Return the (X, Y) coordinate for the center point of the cell that contains the specified text.  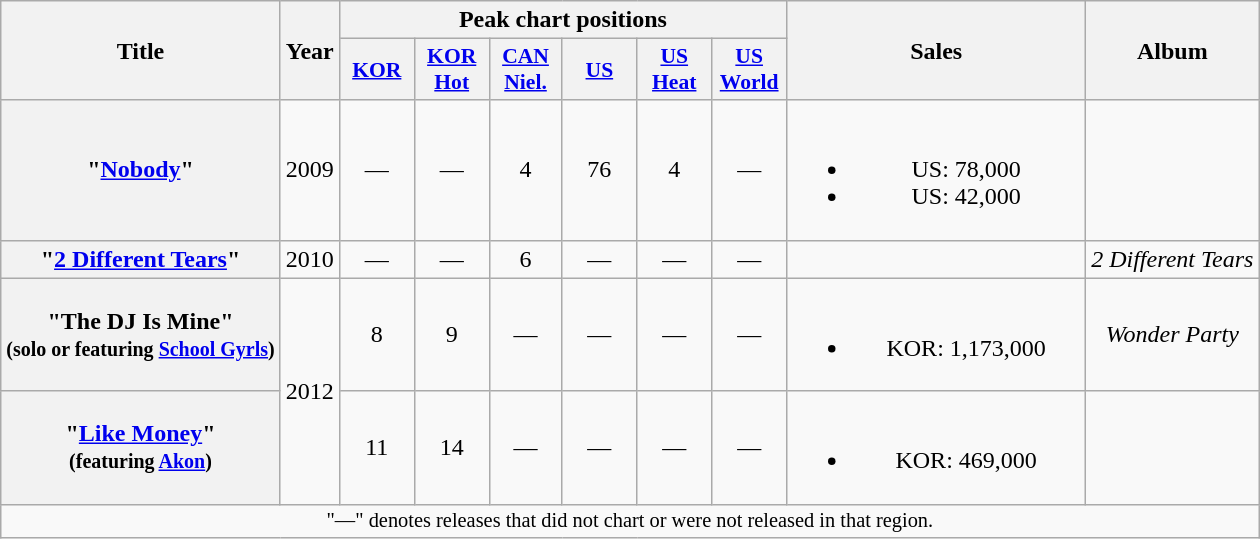
76 (600, 170)
Wonder Party (1172, 334)
"The DJ Is Mine"(solo or featuring School Gyrls) (141, 334)
"Like Money"(featuring Akon) (141, 448)
"Nobody" (141, 170)
USWorld (750, 70)
USHeat (674, 70)
KOR (376, 70)
Album (1172, 50)
2 Different Tears (1172, 259)
KORHot (452, 70)
US: 78,000US: 42,000 (936, 170)
"—" denotes releases that did not chart or were not released in that region. (630, 521)
Sales (936, 50)
9 (452, 334)
2009 (310, 170)
2010 (310, 259)
CAN Niel. (526, 70)
11 (376, 448)
"2 Different Tears" (141, 259)
6 (526, 259)
Year (310, 50)
KOR: 469,000 (936, 448)
8 (376, 334)
KOR: 1,173,000 (936, 334)
14 (452, 448)
US (600, 70)
Title (141, 50)
Peak chart positions (562, 20)
2012 (310, 391)
